Search for the cell housing the specified text and yield its [x, y] center coordinate. 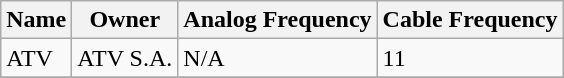
Name [36, 20]
Analog Frequency [278, 20]
Owner [125, 20]
ATV [36, 58]
Cable Frequency [470, 20]
11 [470, 58]
ATV S.A. [125, 58]
N/A [278, 58]
